Scan for the cell matching the given text and deliver its [X, Y] coordinate at center. 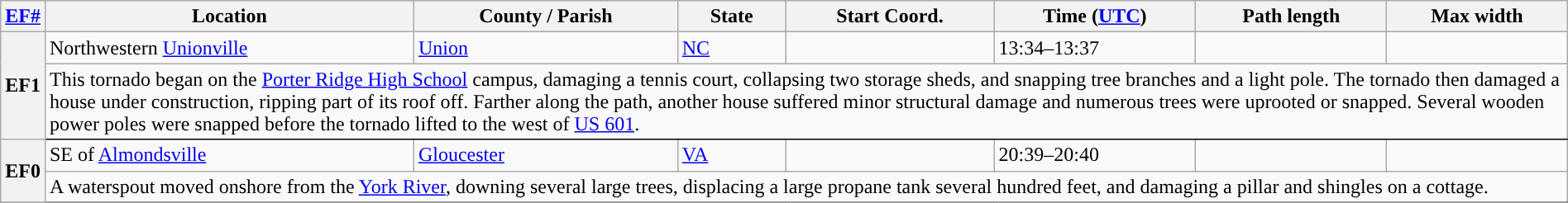
State [731, 17]
Time (UTC) [1095, 17]
Union [546, 48]
13:34–13:37 [1095, 48]
County / Parish [546, 17]
Gloucester [546, 155]
Location [229, 17]
Start Coord. [890, 17]
NC [731, 48]
20:39–20:40 [1095, 155]
EF# [23, 17]
VA [731, 155]
Max width [1477, 17]
Northwestern Unionville [229, 48]
Path length [1292, 17]
SE of Almondsville [229, 155]
EF1 [23, 86]
EF0 [23, 171]
